Find where the given text appears and provide that cell's center as (x, y) coordinate. 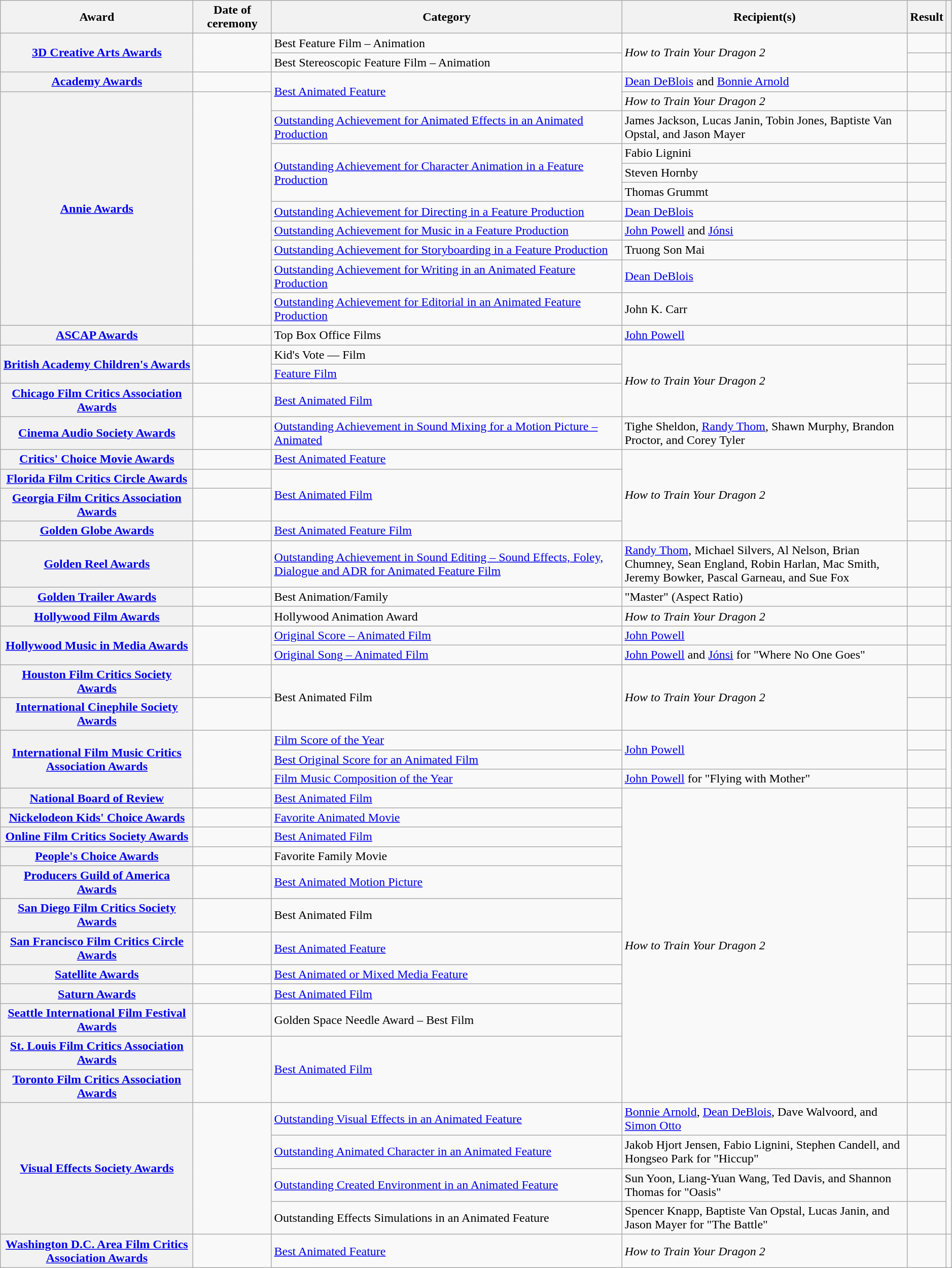
Original Song – Animated Film (446, 655)
National Board of Review (97, 798)
Georgia Film Critics Association Awards (97, 504)
Best Animated or Mixed Media Feature (446, 974)
Toronto Film Critics Association Awards (97, 1086)
James Jackson, Lucas Janin, Tobin Jones, Baptiste Van Opstal, and Jason Mayer (765, 127)
Film Music Composition of the Year (446, 779)
Florida Film Critics Circle Awards (97, 478)
Outstanding Achievement in Sound Mixing for a Motion Picture – Animated (446, 433)
Outstanding Animated Character in an Animated Feature (446, 1152)
Feature Film (446, 374)
Golden Space Needle Award – Best Film (446, 1020)
Hollywood Animation Award (446, 616)
Best Feature Film – Animation (446, 43)
Truong Son Mai (765, 250)
Academy Awards (97, 82)
Visual Effects Society Awards (97, 1169)
"Master" (Aspect Ratio) (765, 597)
Cinema Audio Society Awards (97, 433)
Best Animated Motion Picture (446, 882)
Sun Yoon, Liang-Yuan Wang, Ted Davis, and Shannon Thomas for "Oasis" (765, 1185)
Category (446, 17)
Annie Awards (97, 209)
Fabio Lignini (765, 153)
Jakob Hjort Jensen, Fabio Lignini, Stephen Candell, and Hongseo Park for "Hiccup" (765, 1152)
Top Box Office Films (446, 335)
Bonnie Arnold, Dean DeBlois, Dave Walvoord, and Simon Otto (765, 1119)
San Francisco Film Critics Circle Awards (97, 948)
Outstanding Achievement for Directing in a Feature Production (446, 211)
Kid's Vote — Film (446, 355)
Golden Trailer Awards (97, 597)
British Academy Children's Awards (97, 364)
Seattle International Film Festival Awards (97, 1020)
Steven Hornby (765, 173)
Critics' Choice Movie Awards (97, 459)
Award (97, 17)
Outstanding Achievement for Character Animation in a Feature Production (446, 173)
Favorite Family Movie (446, 856)
Washington D.C. Area Film Critics Association Awards (97, 1251)
Film Score of the Year (446, 740)
Result (927, 17)
John Powell and Jónsi for "Where No One Goes" (765, 655)
Outstanding Visual Effects in an Animated Feature (446, 1119)
Hollywood Film Awards (97, 616)
John Powell for "Flying with Mother" (765, 779)
Houston Film Critics Society Awards (97, 681)
Dean DeBlois and Bonnie Arnold (765, 82)
Tighe Sheldon, Randy Thom, Shawn Murphy, Brandon Proctor, and Corey Tyler (765, 433)
International Film Music Critics Association Awards (97, 760)
Outstanding Achievement for Editorial in an Animated Feature Production (446, 310)
Best Animation/Family (446, 597)
Outstanding Achievement for Storyboarding in a Feature Production (446, 250)
Thomas Grummt (765, 192)
Producers Guild of America Awards (97, 882)
Best Original Score for an Animated Film (446, 760)
Outstanding Created Environment in an Animated Feature (446, 1185)
Saturn Awards (97, 993)
People's Choice Awards (97, 856)
Favorite Animated Movie (446, 817)
Nickelodeon Kids' Choice Awards (97, 817)
San Diego Film Critics Society Awards (97, 915)
Best Stereoscopic Feature Film – Animation (446, 62)
John K. Carr (765, 310)
Original Score – Animated Film (446, 635)
Golden Reel Awards (97, 564)
Chicago Film Critics Association Awards (97, 400)
Online Film Critics Society Awards (97, 837)
Outstanding Achievement in Sound Editing – Sound Effects, Foley, Dialogue and ADR for Animated Feature Film (446, 564)
Recipient(s) (765, 17)
Date of ceremony (232, 17)
Randy Thom, Michael Silvers, Al Nelson, Brian Chumney, Sean England, Robin Harlan, Mac Smith, Jeremy Bowker, Pascal Garneau, and Sue Fox (765, 564)
Best Animated Feature Film (446, 531)
Golden Globe Awards (97, 531)
3D Creative Arts Awards (97, 53)
Outstanding Effects Simulations in an Animated Feature (446, 1218)
Outstanding Achievement for Writing in an Animated Feature Production (446, 276)
Outstanding Achievement for Animated Effects in an Animated Production (446, 127)
ASCAP Awards (97, 335)
St. Louis Film Critics Association Awards (97, 1052)
Outstanding Achievement for Music in a Feature Production (446, 230)
International Cinephile Society Awards (97, 714)
Hollywood Music in Media Awards (97, 645)
Spencer Knapp, Baptiste Van Opstal, Lucas Janin, and Jason Mayer for "The Battle" (765, 1218)
Satellite Awards (97, 974)
John Powell and Jónsi (765, 230)
